Determine the [x, y] coordinate at the center of the cell enclosing the given text.  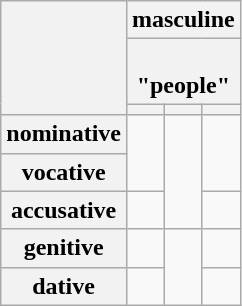
"people" [183, 72]
genitive [64, 248]
dative [64, 286]
masculine [183, 20]
nominative [64, 134]
vocative [64, 172]
accusative [64, 210]
